Pinpoint the cell where the given text exists, returning its [X, Y] midpoint coordinate. 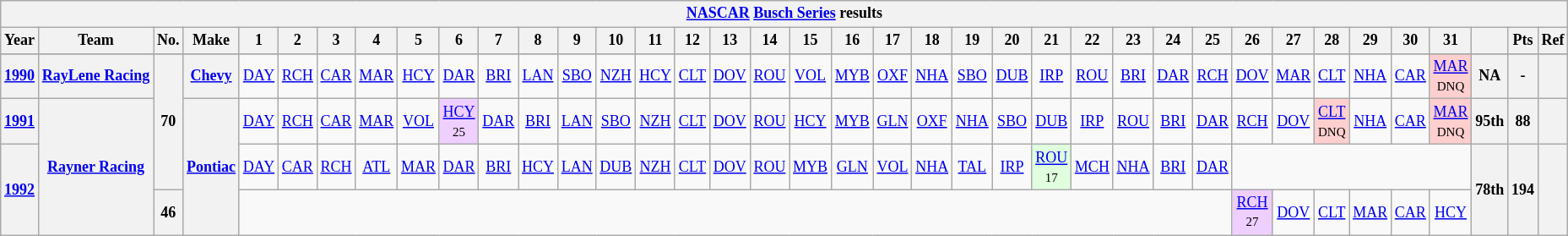
5 [419, 41]
- [1523, 76]
25 [1213, 41]
2 [297, 41]
Team [95, 41]
14 [770, 41]
26 [1252, 41]
No. [169, 41]
18 [932, 41]
31 [1451, 41]
3 [336, 41]
1992 [20, 189]
CLTDNQ [1332, 122]
70 [169, 122]
28 [1332, 41]
7 [498, 41]
NASCAR Busch Series results [784, 14]
13 [730, 41]
46 [169, 212]
15 [811, 41]
95th [1489, 122]
10 [616, 41]
27 [1294, 41]
19 [972, 41]
1990 [20, 76]
23 [1133, 41]
1991 [20, 122]
11 [655, 41]
Chevy [211, 76]
22 [1093, 41]
Pts [1523, 41]
NA [1489, 76]
RCH27 [1252, 212]
Pontiac [211, 167]
ATL [377, 167]
HCY25 [459, 122]
4 [377, 41]
Ref [1553, 41]
21 [1052, 41]
6 [459, 41]
20 [1012, 41]
17 [893, 41]
Rayner Racing [95, 167]
194 [1523, 189]
Year [20, 41]
RayLene Racing [95, 76]
88 [1523, 122]
78th [1489, 189]
30 [1410, 41]
16 [852, 41]
8 [539, 41]
9 [577, 41]
MCH [1093, 167]
24 [1174, 41]
12 [692, 41]
Make [211, 41]
TAL [972, 167]
ROU17 [1052, 167]
29 [1370, 41]
1 [258, 41]
